From the cell containing the given text, extract its center point as (X, Y) coordinate. 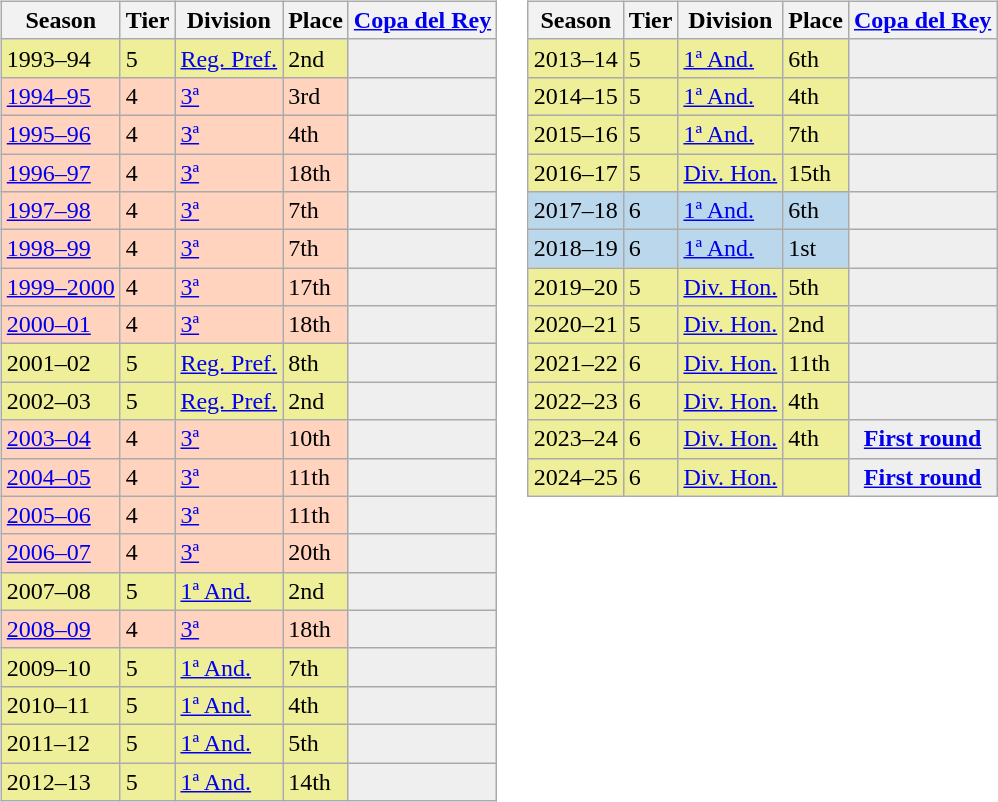
1999–2000 (60, 287)
2004–05 (60, 477)
17th (316, 287)
1997–98 (60, 211)
2010–11 (60, 705)
1998–99 (60, 249)
2018–19 (576, 249)
2015–16 (576, 134)
8th (316, 363)
2002–03 (60, 401)
2021–22 (576, 363)
14th (316, 781)
2008–09 (60, 629)
2001–02 (60, 363)
2006–07 (60, 553)
2009–10 (60, 667)
10th (316, 439)
2011–12 (60, 743)
2007–08 (60, 591)
20th (316, 553)
2013–14 (576, 58)
2019–20 (576, 287)
1994–95 (60, 96)
2020–21 (576, 325)
1993–94 (60, 58)
2014–15 (576, 96)
2005–06 (60, 515)
2017–18 (576, 211)
2016–17 (576, 173)
2024–25 (576, 477)
3rd (316, 96)
2023–24 (576, 439)
2000–01 (60, 325)
2003–04 (60, 439)
15th (816, 173)
1st (816, 249)
1995–96 (60, 134)
2012–13 (60, 781)
1996–97 (60, 173)
2022–23 (576, 401)
